Scan for the cell matching the given text and deliver its [X, Y] coordinate at center. 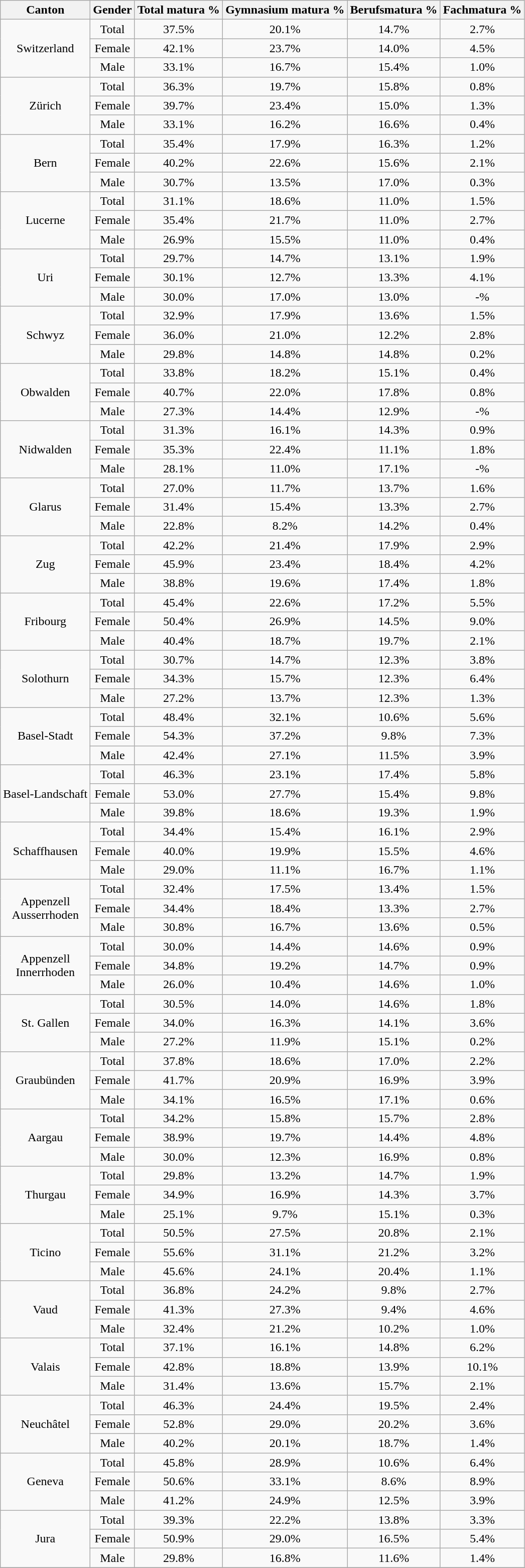
Uri [45, 278]
Basel-Stadt [45, 736]
Ticino [45, 1252]
20.2% [393, 1424]
Obwalden [45, 392]
31.3% [179, 430]
Switzerland [45, 48]
48.4% [179, 717]
Solothurn [45, 679]
42.2% [179, 545]
45.6% [179, 1271]
Basel-Landschaft [45, 793]
Nidwalden [45, 449]
28.9% [285, 1463]
37.2% [285, 736]
53.0% [179, 793]
36.0% [179, 335]
39.8% [179, 812]
3.7% [482, 1195]
20.4% [393, 1271]
25.1% [179, 1214]
0.5% [482, 927]
24.2% [285, 1290]
Thurgau [45, 1195]
18.2% [285, 373]
12.5% [393, 1501]
Glarus [45, 507]
11.6% [393, 1558]
41.3% [179, 1309]
37.8% [179, 1061]
19.6% [285, 583]
22.2% [285, 1520]
40.7% [179, 392]
Berufsmatura % [393, 10]
50.5% [179, 1233]
4.8% [482, 1137]
32.1% [285, 717]
32.9% [179, 316]
30.1% [179, 278]
St. Gallen [45, 1023]
19.5% [393, 1405]
13.8% [393, 1520]
8.9% [482, 1482]
37.5% [179, 29]
36.3% [179, 86]
14.1% [393, 1023]
Aargau [45, 1137]
13.1% [393, 259]
Total matura % [179, 10]
34.0% [179, 1023]
5.5% [482, 602]
39.7% [179, 105]
34.1% [179, 1099]
13.0% [393, 297]
33.8% [179, 373]
9.0% [482, 622]
Schwyz [45, 335]
Fribourg [45, 622]
21.4% [285, 545]
45.4% [179, 602]
9.4% [393, 1309]
45.8% [179, 1463]
21.0% [285, 335]
23.7% [285, 48]
24.1% [285, 1271]
Fachmatura % [482, 10]
3.2% [482, 1252]
37.1% [179, 1348]
13.5% [285, 182]
16.2% [285, 125]
36.8% [179, 1290]
Zug [45, 564]
42.8% [179, 1367]
18.8% [285, 1367]
20.9% [285, 1080]
34.9% [179, 1195]
3.3% [482, 1520]
8.6% [393, 1482]
12.9% [393, 411]
42.1% [179, 48]
Graubünden [45, 1080]
26.0% [179, 985]
Zürich [45, 105]
21.7% [285, 220]
Gymnasium matura % [285, 10]
17.2% [393, 602]
52.8% [179, 1424]
17.5% [285, 889]
55.6% [179, 1252]
Jura [45, 1539]
30.8% [179, 927]
4.5% [482, 48]
9.7% [285, 1214]
Gender [112, 10]
10.2% [393, 1329]
19.9% [285, 851]
13.9% [393, 1367]
14.5% [393, 622]
12.2% [393, 335]
40.0% [179, 851]
13.2% [285, 1176]
5.4% [482, 1539]
4.2% [482, 564]
50.6% [179, 1482]
Canton [45, 10]
Appenzell Innerrhoden [45, 966]
20.8% [393, 1233]
Geneva [45, 1482]
Schaffhausen [45, 851]
8.2% [285, 526]
2.2% [482, 1061]
54.3% [179, 736]
0.6% [482, 1099]
7.3% [482, 736]
5.6% [482, 717]
34.2% [179, 1118]
11.9% [285, 1042]
30.5% [179, 1004]
50.4% [179, 622]
27.7% [285, 793]
Appenzell Ausserrhoden [45, 908]
Neuchâtel [45, 1424]
Vaud [45, 1309]
16.8% [285, 1558]
14.2% [393, 526]
24.4% [285, 1405]
16.6% [393, 125]
17.8% [393, 392]
50.9% [179, 1539]
11.7% [285, 488]
Bern [45, 163]
1.2% [482, 144]
13.4% [393, 889]
42.4% [179, 755]
22.8% [179, 526]
45.9% [179, 564]
1.6% [482, 488]
5.8% [482, 774]
3.8% [482, 660]
10.1% [482, 1367]
15.6% [393, 163]
22.0% [285, 392]
23.1% [285, 774]
19.2% [285, 966]
41.7% [179, 1080]
34.3% [179, 679]
38.8% [179, 583]
27.0% [179, 488]
27.5% [285, 1233]
6.2% [482, 1348]
39.3% [179, 1520]
35.3% [179, 449]
2.4% [482, 1405]
10.4% [285, 985]
Valais [45, 1367]
15.0% [393, 105]
34.8% [179, 966]
24.9% [285, 1501]
40.4% [179, 641]
4.1% [482, 278]
22.4% [285, 449]
41.2% [179, 1501]
28.1% [179, 468]
27.1% [285, 755]
12.7% [285, 278]
Lucerne [45, 220]
38.9% [179, 1137]
29.7% [179, 259]
11.5% [393, 755]
19.3% [393, 812]
